Return the [x, y] coordinate for the center point of the cell that contains the specified text.  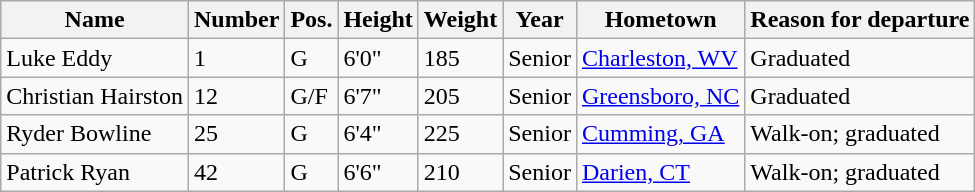
Pos. [312, 20]
42 [236, 172]
Patrick Ryan [95, 172]
225 [460, 134]
Greensboro, NC [660, 96]
1 [236, 58]
Charleston, WV [660, 58]
Year [540, 20]
Number [236, 20]
6'6" [378, 172]
Height [378, 20]
G/F [312, 96]
Christian Hairston [95, 96]
Weight [460, 20]
12 [236, 96]
25 [236, 134]
6'0" [378, 58]
Hometown [660, 20]
Ryder Bowline [95, 134]
Name [95, 20]
185 [460, 58]
6'7" [378, 96]
Cumming, GA [660, 134]
205 [460, 96]
210 [460, 172]
6'4" [378, 134]
Luke Eddy [95, 58]
Reason for departure [860, 20]
Darien, CT [660, 172]
